Identify which cell holds the provided text, then report its [X, Y] central coordinate. 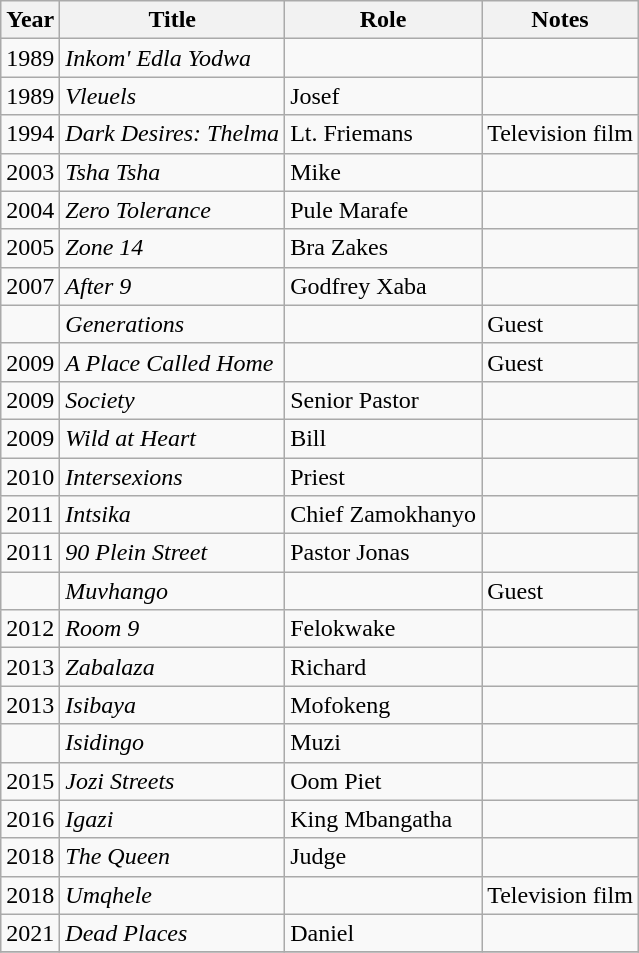
Daniel [384, 933]
Oom Piet [384, 781]
Intsika [172, 515]
Muzi [384, 743]
Notes [560, 20]
Pastor Jonas [384, 553]
2012 [30, 629]
Title [172, 20]
Isidingo [172, 743]
Mofokeng [384, 705]
After 9 [172, 286]
Year [30, 20]
Bra Zakes [384, 248]
Jozi Streets [172, 781]
Judge [384, 857]
Zabalaza [172, 667]
Priest [384, 477]
Richard [384, 667]
Josef [384, 96]
Zero Tolerance [172, 210]
Senior Pastor [384, 400]
Godfrey Xaba [384, 286]
Mike [384, 172]
Vleuels [172, 96]
Chief Zamokhanyo [384, 515]
Inkom' Edla Yodwa [172, 58]
Dark Desires: Thelma [172, 134]
Felokwake [384, 629]
Zone 14 [172, 248]
2010 [30, 477]
1994 [30, 134]
Igazi [172, 819]
Dead Places [172, 933]
Lt. Friemans [384, 134]
2004 [30, 210]
A Place Called Home [172, 362]
Isibaya [172, 705]
2005 [30, 248]
Role [384, 20]
Bill [384, 438]
2021 [30, 933]
Generations [172, 324]
Intersexions [172, 477]
2007 [30, 286]
2016 [30, 819]
Tsha Tsha [172, 172]
Society [172, 400]
Room 9 [172, 629]
2003 [30, 172]
2015 [30, 781]
The Queen [172, 857]
90 Plein Street [172, 553]
Pule Marafe [384, 210]
Muvhango [172, 591]
King Mbangatha [384, 819]
Umqhele [172, 895]
Wild at Heart [172, 438]
